Capture the cell that displays the provided text and extract its [X, Y] central coordinate. 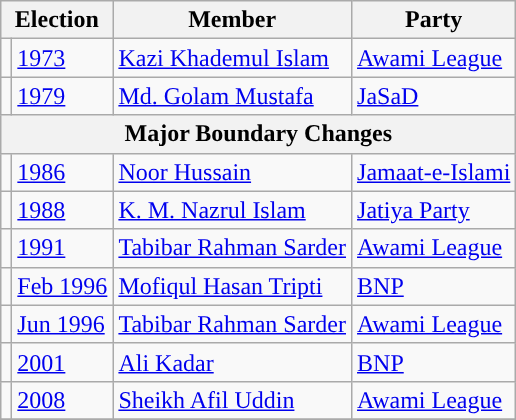
K. M. Nazrul Islam [232, 210]
Jun 1996 [62, 324]
Jamaat-e-Islami [434, 172]
Election [57, 20]
2008 [62, 400]
JaSaD [434, 96]
Noor Hussain [232, 172]
1991 [62, 248]
Mofiqul Hasan Tripti [232, 286]
Member [232, 20]
1986 [62, 172]
2001 [62, 362]
Kazi Khademul Islam [232, 58]
Ali Kadar [232, 362]
Sheikh Afil Uddin [232, 400]
Jatiya Party [434, 210]
1973 [62, 58]
Feb 1996 [62, 286]
Md. Golam Mustafa [232, 96]
1988 [62, 210]
Major Boundary Changes [258, 134]
Party [434, 20]
1979 [62, 96]
